From the cell containing the given text, extract its center point as (x, y) coordinate. 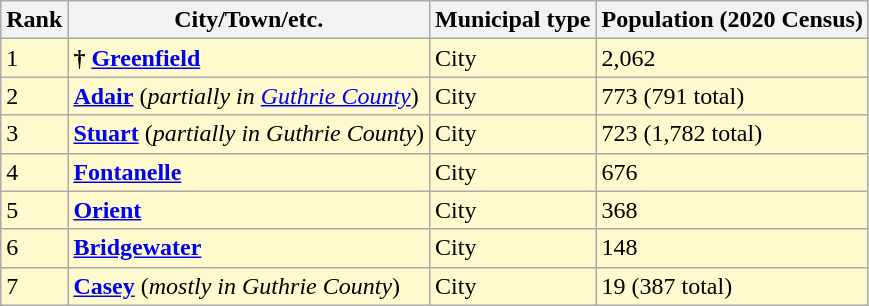
7 (34, 286)
Bridgewater (249, 248)
676 (732, 172)
2,062 (732, 58)
Population (2020 Census) (732, 20)
368 (732, 210)
6 (34, 248)
Municipal type (513, 20)
19 (387 total) (732, 286)
773 (791 total) (732, 96)
City/Town/etc. (249, 20)
723 (1,782 total) (732, 134)
5 (34, 210)
† Greenfield (249, 58)
Fontanelle (249, 172)
148 (732, 248)
Casey (mostly in Guthrie County) (249, 286)
2 (34, 96)
Rank (34, 20)
4 (34, 172)
Stuart (partially in Guthrie County) (249, 134)
1 (34, 58)
Orient (249, 210)
3 (34, 134)
Adair (partially in Guthrie County) (249, 96)
